Output the (X, Y) coordinate of the center of the cell containing the given text.  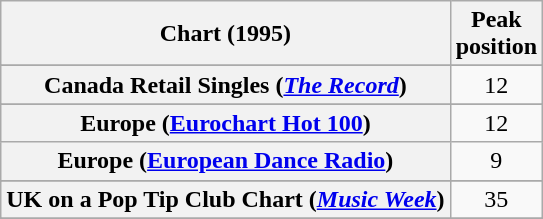
Peakposition (496, 34)
Chart (1995) (226, 34)
9 (496, 161)
Europe (Eurochart Hot 100) (226, 123)
Canada Retail Singles (The Record) (226, 85)
35 (496, 199)
UK on a Pop Tip Club Chart (Music Week) (226, 199)
Europe (European Dance Radio) (226, 161)
